Extract the [X, Y] coordinate from the center of the cell holding the provided text.  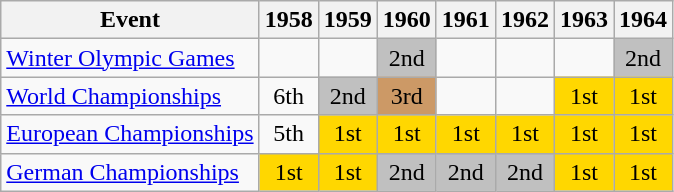
World Championships [130, 96]
1963 [584, 20]
Event [130, 20]
1958 [288, 20]
1959 [348, 20]
European Championships [130, 134]
6th [288, 96]
5th [288, 134]
1960 [406, 20]
3rd [406, 96]
1961 [466, 20]
Winter Olympic Games [130, 58]
German Championships [130, 172]
1964 [644, 20]
1962 [524, 20]
